Scan for the cell matching the given text and deliver its [x, y] coordinate at center. 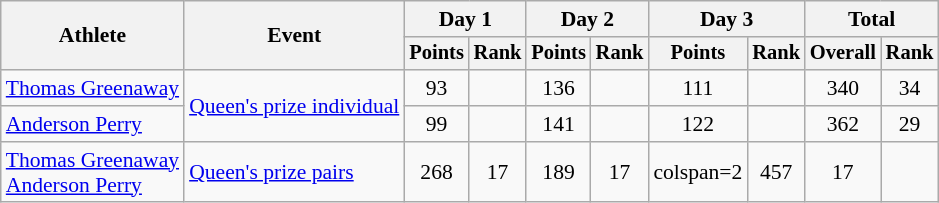
93 [436, 88]
Day 2 [587, 19]
340 [843, 88]
34 [910, 88]
111 [698, 88]
Thomas Greenaway [92, 88]
colspan=2 [698, 172]
Queen's prize pairs [294, 172]
362 [843, 124]
457 [776, 172]
Event [294, 36]
Thomas GreenawayAnderson Perry [92, 172]
141 [558, 124]
Total [872, 19]
Queen's prize individual [294, 106]
Athlete [92, 36]
Day 1 [465, 19]
99 [436, 124]
Day 3 [726, 19]
29 [910, 124]
189 [558, 172]
122 [698, 124]
Anderson Perry [92, 124]
Overall [843, 54]
136 [558, 88]
268 [436, 172]
